Return the (X, Y) coordinate for the center point of the cell that contains the specified text.  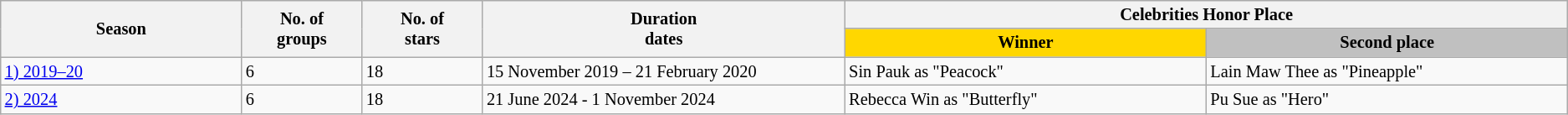
Duration dates (664, 29)
Lain Maw Thee as "Pineapple" (1387, 71)
Rebecca Win as "Butterfly" (1025, 99)
21 June 2024 - 1 November 2024 (664, 99)
Second place (1387, 43)
1) 2019–20 (121, 71)
Season (121, 29)
Pu Sue as "Hero" (1387, 99)
Winner (1025, 43)
No. ofstars (422, 29)
Sin Pauk as "Peacock" (1025, 71)
Celebrities Honor Place (1206, 14)
15 November 2019 – 21 February 2020 (664, 71)
2) 2024 (121, 99)
No. ofgroups (302, 29)
